Return [x, y] of the center of cell containing provided text 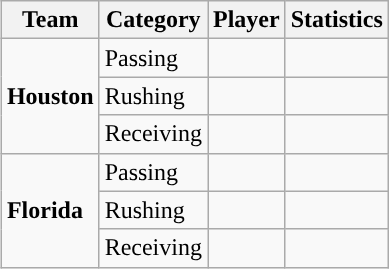
Florida [50, 210]
Statistics [336, 20]
Houston [50, 96]
Player [247, 20]
Category [153, 20]
Team [50, 20]
